Return the [x, y] coordinate for the center point of the cell that contains the specified text.  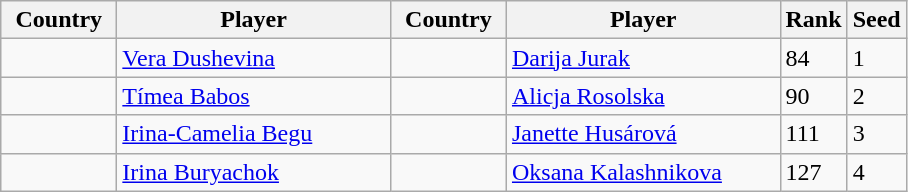
3 [876, 134]
2 [876, 96]
111 [814, 134]
Oksana Kalashnikova [643, 172]
Irina-Camelia Begu [254, 134]
90 [814, 96]
Alicja Rosolska [643, 96]
Janette Husárová [643, 134]
Vera Dushevina [254, 58]
Irina Buryachok [254, 172]
127 [814, 172]
84 [814, 58]
Darija Jurak [643, 58]
Rank [814, 20]
1 [876, 58]
Seed [876, 20]
4 [876, 172]
Tímea Babos [254, 96]
